Pinpoint the cell where the given text exists, returning its (x, y) midpoint coordinate. 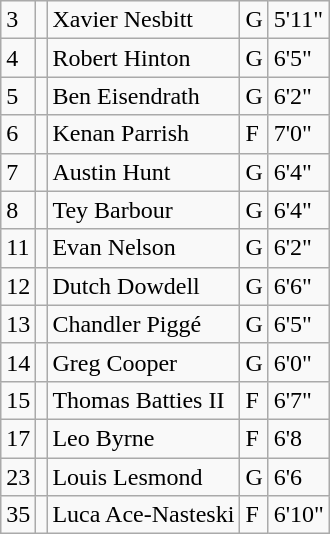
7 (18, 172)
14 (18, 362)
Leo Byrne (144, 438)
23 (18, 477)
Greg Cooper (144, 362)
6'6 (298, 477)
15 (18, 400)
6'6" (298, 286)
13 (18, 324)
7'0" (298, 134)
6'10" (298, 515)
Louis Lesmond (144, 477)
5 (18, 96)
Xavier Nesbitt (144, 20)
Robert Hinton (144, 58)
11 (18, 248)
4 (18, 58)
Evan Nelson (144, 248)
8 (18, 210)
Kenan Parrish (144, 134)
Luca Ace-Nasteski (144, 515)
12 (18, 286)
Dutch Dowdell (144, 286)
17 (18, 438)
Ben Eisendrath (144, 96)
6'8 (298, 438)
6'0" (298, 362)
6'7" (298, 400)
35 (18, 515)
5'11" (298, 20)
Tey Barbour (144, 210)
Thomas Batties II (144, 400)
6 (18, 134)
Chandler Piggé (144, 324)
3 (18, 20)
Austin Hunt (144, 172)
